Pinpoint the cell where the given text exists, returning its [X, Y] midpoint coordinate. 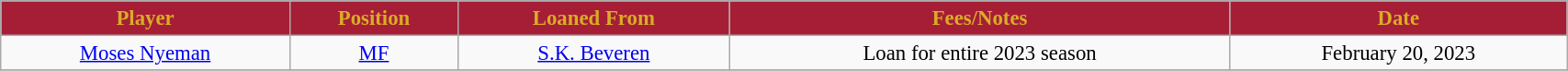
Position [373, 18]
Player [145, 18]
MF [373, 53]
Date [1398, 18]
Loan for entire 2023 season [979, 53]
S.K. Beveren [594, 53]
Moses Nyeman [145, 53]
Loaned From [594, 18]
Fees/Notes [979, 18]
February 20, 2023 [1398, 53]
